Pinpoint the cell where the given text exists, returning its (X, Y) midpoint coordinate. 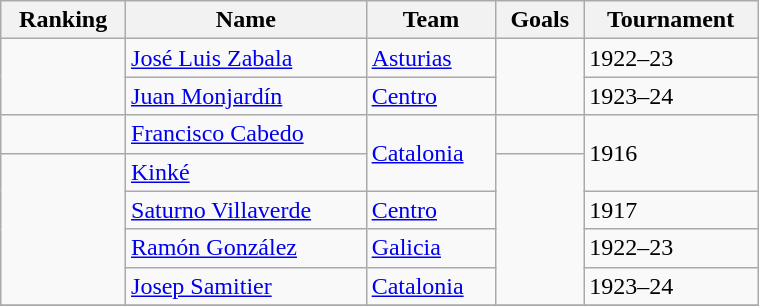
Name (246, 20)
Saturno Villaverde (246, 210)
Galicia (431, 248)
Francisco Cabedo (246, 134)
José Luis Zabala (246, 58)
Asturias (431, 58)
1917 (671, 210)
1916 (671, 153)
Team (431, 20)
Ranking (64, 20)
Goals (540, 20)
Josep Samitier (246, 286)
Kinké (246, 172)
Ramón González (246, 248)
Juan Monjardín (246, 96)
Tournament (671, 20)
